Provide the (x, y) coordinate of the cell's center where the given text is located.  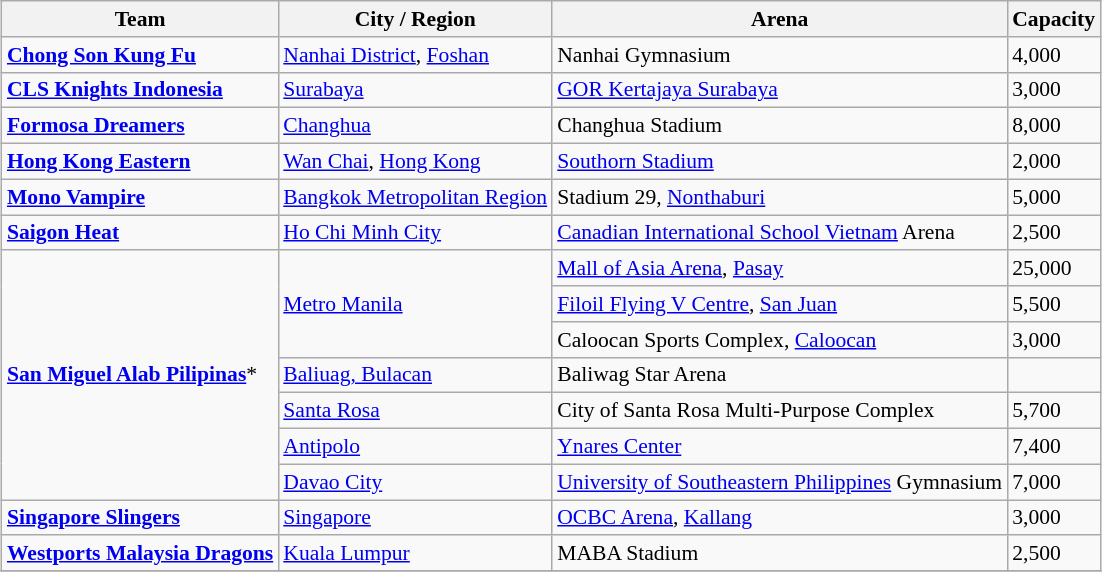
Changhua (415, 126)
Capacity (1054, 19)
Team (140, 19)
Ho Chi Minh City (415, 233)
Filoil Flying V Centre, San Juan (780, 304)
Westports Malaysia Dragons (140, 554)
Antipolo (415, 447)
MABA Stadium (780, 554)
Mall of Asia Arena, Pasay (780, 269)
Nanhai District, Foshan (415, 55)
Kuala Lumpur (415, 554)
5,000 (1054, 197)
5,700 (1054, 411)
Changhua Stadium (780, 126)
7,000 (1054, 482)
2,000 (1054, 162)
Singapore (415, 518)
Southorn Stadium (780, 162)
Hong Kong Eastern (140, 162)
5,500 (1054, 304)
Formosa Dreamers (140, 126)
4,000 (1054, 55)
Surabaya (415, 90)
Stadium 29, Nonthaburi (780, 197)
25,000 (1054, 269)
OCBC Arena, Kallang (780, 518)
Davao City (415, 482)
Saigon Heat (140, 233)
Metro Manila (415, 304)
Mono Vampire (140, 197)
Wan Chai, Hong Kong (415, 162)
Singapore Slingers (140, 518)
Caloocan Sports Complex, Caloocan (780, 340)
Chong Son Kung Fu (140, 55)
Baliuag, Bulacan (415, 375)
Bangkok Metropolitan Region (415, 197)
8,000 (1054, 126)
San Miguel Alab Pilipinas* (140, 376)
City of Santa Rosa Multi-Purpose Complex (780, 411)
CLS Knights Indonesia (140, 90)
Nanhai Gymnasium (780, 55)
City / Region (415, 19)
Baliwag Star Arena (780, 375)
Arena (780, 19)
University of Southeastern Philippines Gymnasium (780, 482)
GOR Kertajaya Surabaya (780, 90)
Santa Rosa (415, 411)
Ynares Center (780, 447)
Canadian International School Vietnam Arena (780, 233)
7,400 (1054, 447)
